Output the (x, y) coordinate of the center of the cell containing the given text.  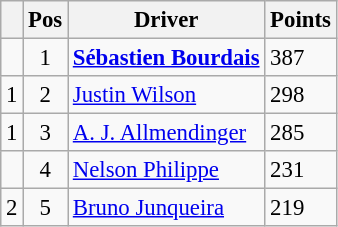
285 (300, 133)
231 (300, 170)
Bruno Junqueira (166, 208)
4 (46, 170)
298 (300, 95)
Points (300, 20)
Justin Wilson (166, 95)
A. J. Allmendinger (166, 133)
387 (300, 58)
219 (300, 208)
5 (46, 208)
3 (46, 133)
Driver (166, 20)
Pos (46, 20)
Nelson Philippe (166, 170)
Sébastien Bourdais (166, 58)
